Locate the cell with the specified text and output its (X, Y) center coordinate. 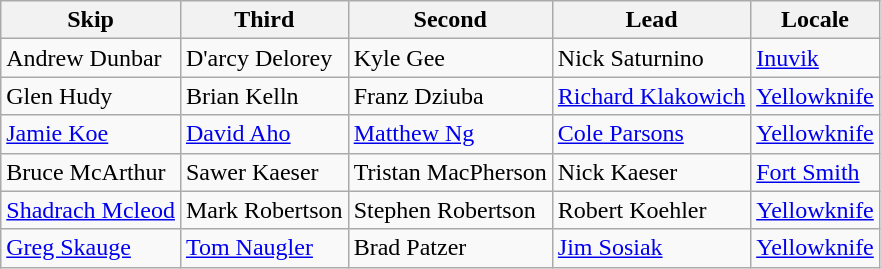
David Aho (264, 134)
Bruce McArthur (91, 172)
Skip (91, 20)
Second (450, 20)
Locale (816, 20)
Nick Kaeser (651, 172)
Shadrach Mcleod (91, 210)
Tom Naugler (264, 248)
Andrew Dunbar (91, 58)
Kyle Gee (450, 58)
Stephen Robertson (450, 210)
Matthew Ng (450, 134)
Brad Patzer (450, 248)
Richard Klakowich (651, 96)
Mark Robertson (264, 210)
Third (264, 20)
Franz Dziuba (450, 96)
Robert Koehler (651, 210)
Sawer Kaeser (264, 172)
Lead (651, 20)
Glen Hudy (91, 96)
Greg Skauge (91, 248)
Nick Saturnino (651, 58)
D'arcy Delorey (264, 58)
Cole Parsons (651, 134)
Jim Sosiak (651, 248)
Inuvik (816, 58)
Brian Kelln (264, 96)
Fort Smith (816, 172)
Jamie Koe (91, 134)
Tristan MacPherson (450, 172)
